Identify which cell holds the provided text, then report its (x, y) central coordinate. 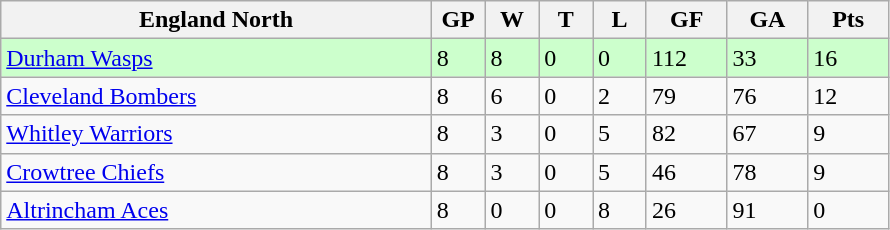
91 (768, 210)
GA (768, 20)
12 (848, 96)
GF (686, 20)
Durham Wasps (216, 58)
33 (768, 58)
26 (686, 210)
46 (686, 172)
78 (768, 172)
82 (686, 134)
England North (216, 20)
L (620, 20)
67 (768, 134)
16 (848, 58)
T (566, 20)
Altrincham Aces (216, 210)
Whitley Warriors (216, 134)
GP (458, 20)
112 (686, 58)
Crowtree Chiefs (216, 172)
W (512, 20)
2 (620, 96)
6 (512, 96)
Cleveland Bombers (216, 96)
76 (768, 96)
79 (686, 96)
Pts (848, 20)
